Search for the cell housing the specified text and yield its [x, y] center coordinate. 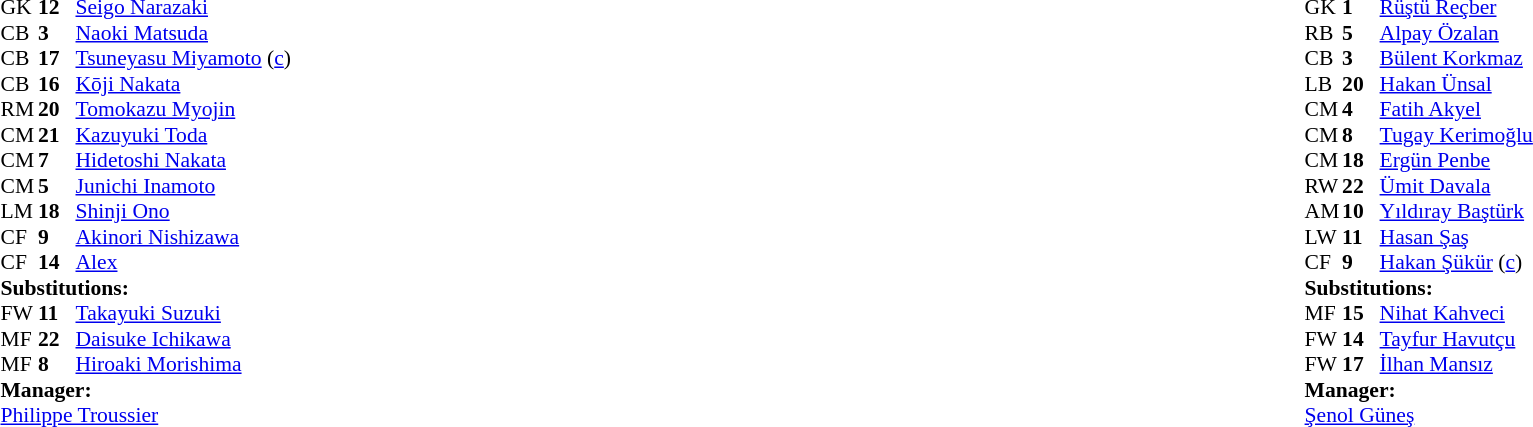
Hakan Ünsal [1456, 84]
4 [1361, 109]
LM [19, 211]
21 [57, 135]
RW [1324, 186]
10 [1361, 211]
Takayuki Suzuki [184, 313]
Alpay Özalan [1456, 33]
Fatih Akyel [1456, 109]
Hidetoshi Nakata [184, 161]
Hasan Şaş [1456, 237]
Junichi Inamoto [184, 186]
Alex [184, 263]
Tugay Kerimoğlu [1456, 135]
Tayfur Havutçu [1456, 339]
Bülent Korkmaz [1456, 59]
Shinji Ono [184, 211]
Tomokazu Myojin [184, 109]
Yıldıray Baştürk [1456, 211]
LW [1324, 237]
İlhan Mansız [1456, 365]
Hiroaki Morishima [184, 365]
Ümit Davala [1456, 186]
Akinori Nishizawa [184, 237]
Ergün Penbe [1456, 161]
Kazuyuki Toda [184, 135]
RB [1324, 33]
AM [1324, 211]
Tsuneyasu Miyamoto (c) [184, 59]
Hakan Şükür (c) [1456, 263]
RM [19, 109]
Daisuke Ichikawa [184, 339]
Kōji Nakata [184, 84]
Nihat Kahveci [1456, 313]
16 [57, 84]
7 [57, 161]
LB [1324, 84]
Naoki Matsuda [184, 33]
15 [1361, 313]
